For the text-containing cell, return its midpoint in [X, Y] coordinate format. 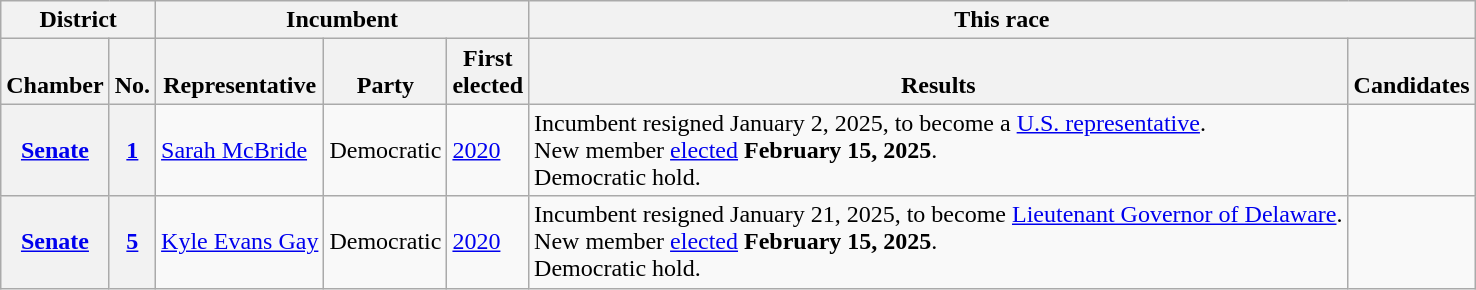
Firstelected [488, 72]
Results [938, 72]
This race [1002, 20]
Sarah McBride [240, 150]
Representative [240, 72]
1 [132, 150]
Incumbent resigned January 2, 2025, to become a U.S. representative.New member elected February 15, 2025.Democratic hold. [938, 150]
Party [386, 72]
Kyle Evans Gay [240, 242]
Incumbent resigned January 21, 2025, to become Lieutenant Governor of Delaware.New member elected February 15, 2025.Democratic hold. [938, 242]
Chamber [55, 72]
5 [132, 242]
District [78, 20]
Candidates [1412, 72]
Incumbent [342, 20]
No. [132, 72]
